Scan for the cell matching the given text and deliver its [x, y] coordinate at center. 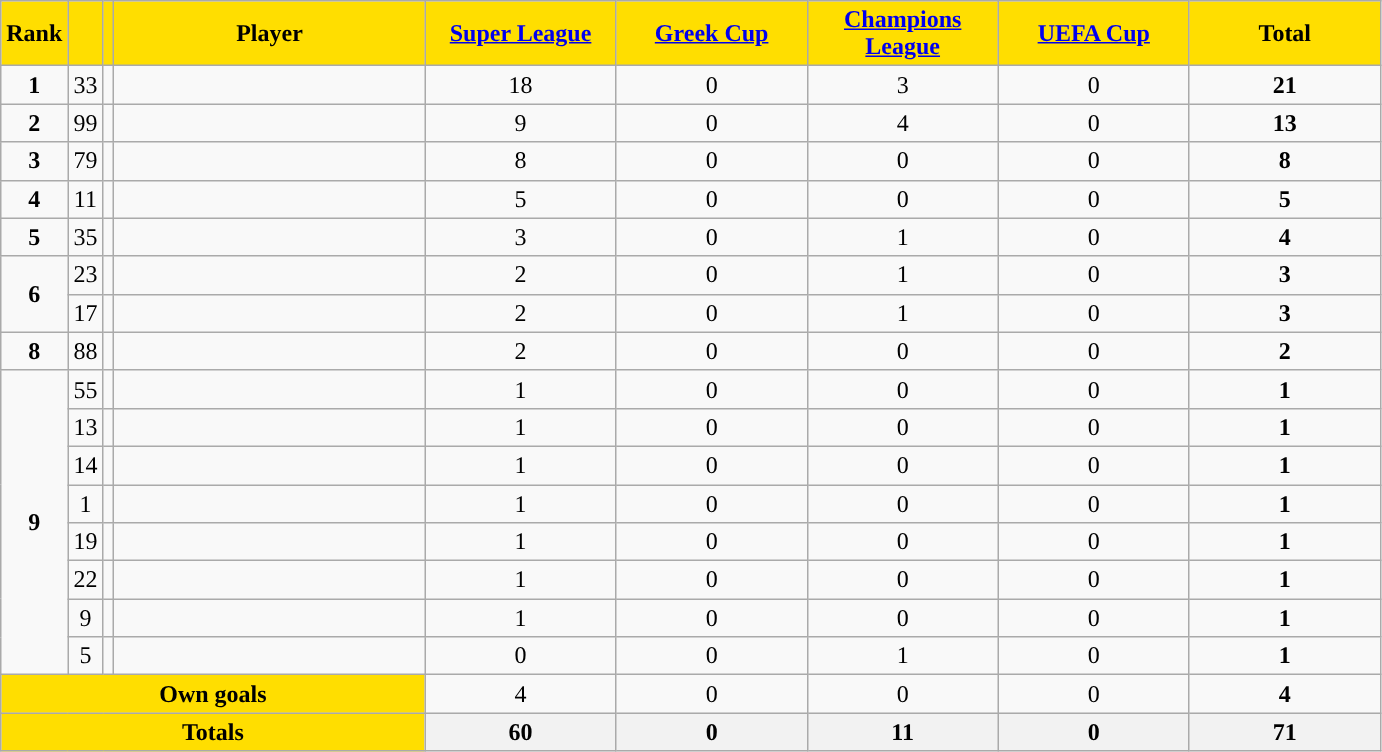
23 [86, 275]
33 [86, 85]
Own goals [213, 694]
71 [1284, 732]
18 [520, 85]
21 [1284, 85]
79 [86, 161]
60 [520, 732]
Super League [520, 34]
22 [86, 580]
99 [86, 123]
Greek Cup [712, 34]
Player [270, 34]
6 [34, 294]
88 [86, 351]
UEFA Cup [1094, 34]
Rank [34, 34]
19 [86, 542]
Totals [213, 732]
Champions League [902, 34]
Total [1284, 34]
17 [86, 313]
55 [86, 389]
35 [86, 237]
14 [86, 465]
